Return [X, Y] of the center of cell containing provided text 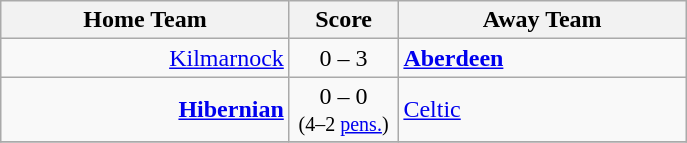
Score [344, 20]
Away Team [542, 20]
Celtic [542, 110]
Home Team [146, 20]
Kilmarnock [146, 58]
Aberdeen [542, 58]
0 – 0 (4–2 pens.) [344, 110]
0 – 3 [344, 58]
Hibernian [146, 110]
